Output the (x, y) coordinate of the center of the cell containing the given text.  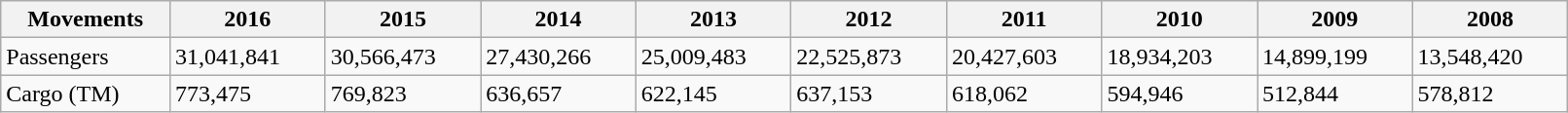
2016 (248, 19)
18,934,203 (1180, 56)
2013 (713, 19)
25,009,483 (713, 56)
2008 (1490, 19)
20,427,603 (1024, 56)
31,041,841 (248, 56)
636,657 (559, 94)
578,812 (1490, 94)
2012 (869, 19)
2011 (1024, 19)
22,525,873 (869, 56)
27,430,266 (559, 56)
773,475 (248, 94)
13,548,420 (1490, 56)
Cargo (TM) (86, 94)
30,566,473 (403, 56)
512,844 (1335, 94)
2010 (1180, 19)
2015 (403, 19)
637,153 (869, 94)
14,899,199 (1335, 56)
594,946 (1180, 94)
Movements (86, 19)
Passengers (86, 56)
622,145 (713, 94)
769,823 (403, 94)
2009 (1335, 19)
618,062 (1024, 94)
2014 (559, 19)
